Pinpoint the cell where the given text exists, returning its (x, y) midpoint coordinate. 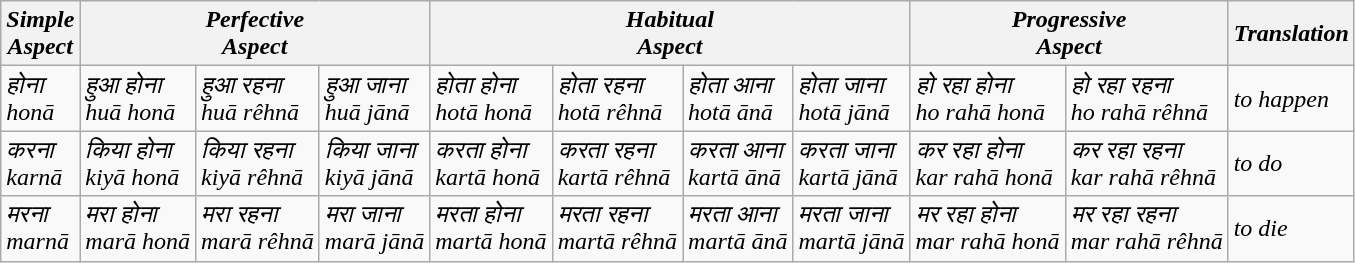
किया रहनाkiyā rêhnā (258, 164)
करता आनाkartā ānā (738, 164)
हो रहा होनाho rahā honā (988, 98)
होता होनाhotā honā (491, 98)
SimpleAspect (40, 34)
मर रहा रहनाmar rahā rêhnā (1146, 228)
मरता रहनाmartā rêhnā (617, 228)
HabitualAspect (670, 34)
मरा रहनाmarā rêhnā (258, 228)
किया जानाkiyā jānā (374, 164)
कर रहा रहनाkar rahā rêhnā (1146, 164)
हो रहा रहनाho rahā rêhnā (1146, 98)
मरा होनाmarā honā (138, 228)
होता रहनाhotā rêhnā (617, 98)
मरनाmarnā (40, 228)
मरता जानाmartā jānā (852, 228)
किया होनाkiyā honā (138, 164)
मरता होनाmartā honā (491, 228)
to do (1291, 164)
ProgressiveAspect (1069, 34)
कर रहा होनाkar rahā honā (988, 164)
करनाkarnā (40, 164)
Translation (1291, 34)
to happen (1291, 98)
करता होनाkartā honā (491, 164)
हुआ रहनाhuā rêhnā (258, 98)
to die (1291, 228)
हुआ होनाhuā honā (138, 98)
करता रहनाkartā rêhnā (617, 164)
हुआ जानाhuā jānā (374, 98)
होता आनाhotā ānā (738, 98)
होनाhonā (40, 98)
करता जानाkartā jānā (852, 164)
होता जानाhotā jānā (852, 98)
मर रहा होनाmar rahā honā (988, 228)
PerfectiveAspect (255, 34)
मरता आनाmartā ānā (738, 228)
मरा जानाmarā jānā (374, 228)
